Scan for the cell matching the given text and deliver its (x, y) coordinate at center. 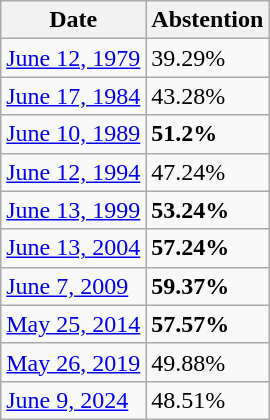
June 17, 1984 (74, 96)
June 7, 2009 (74, 286)
47.24% (208, 172)
May 26, 2019 (74, 362)
Date (74, 20)
39.29% (208, 58)
59.37% (208, 286)
June 10, 1989 (74, 134)
51.2% (208, 134)
49.88% (208, 362)
June 13, 1999 (74, 210)
May 25, 2014 (74, 324)
June 12, 1979 (74, 58)
June 12, 1994 (74, 172)
June 13, 2004 (74, 248)
Abstention (208, 20)
June 9, 2024 (74, 400)
57.24% (208, 248)
43.28% (208, 96)
57.57% (208, 324)
53.24% (208, 210)
48.51% (208, 400)
